Scan for the cell matching the given text and deliver its (x, y) coordinate at center. 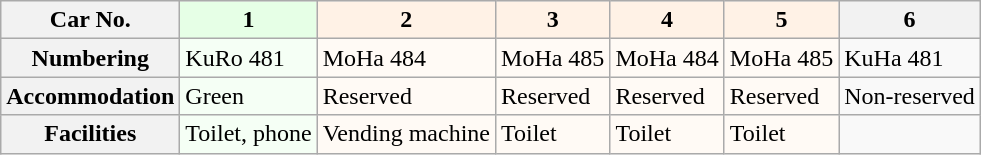
6 (910, 20)
Toilet, phone (248, 134)
2 (406, 20)
Facilities (90, 134)
5 (781, 20)
Vending machine (406, 134)
Green (248, 96)
Numbering (90, 58)
Car No. (90, 20)
Non-reserved (910, 96)
1 (248, 20)
3 (553, 20)
KuRo 481 (248, 58)
4 (667, 20)
Accommodation (90, 96)
KuHa 481 (910, 58)
